Scan for the cell matching the given text and deliver its [X, Y] coordinate at center. 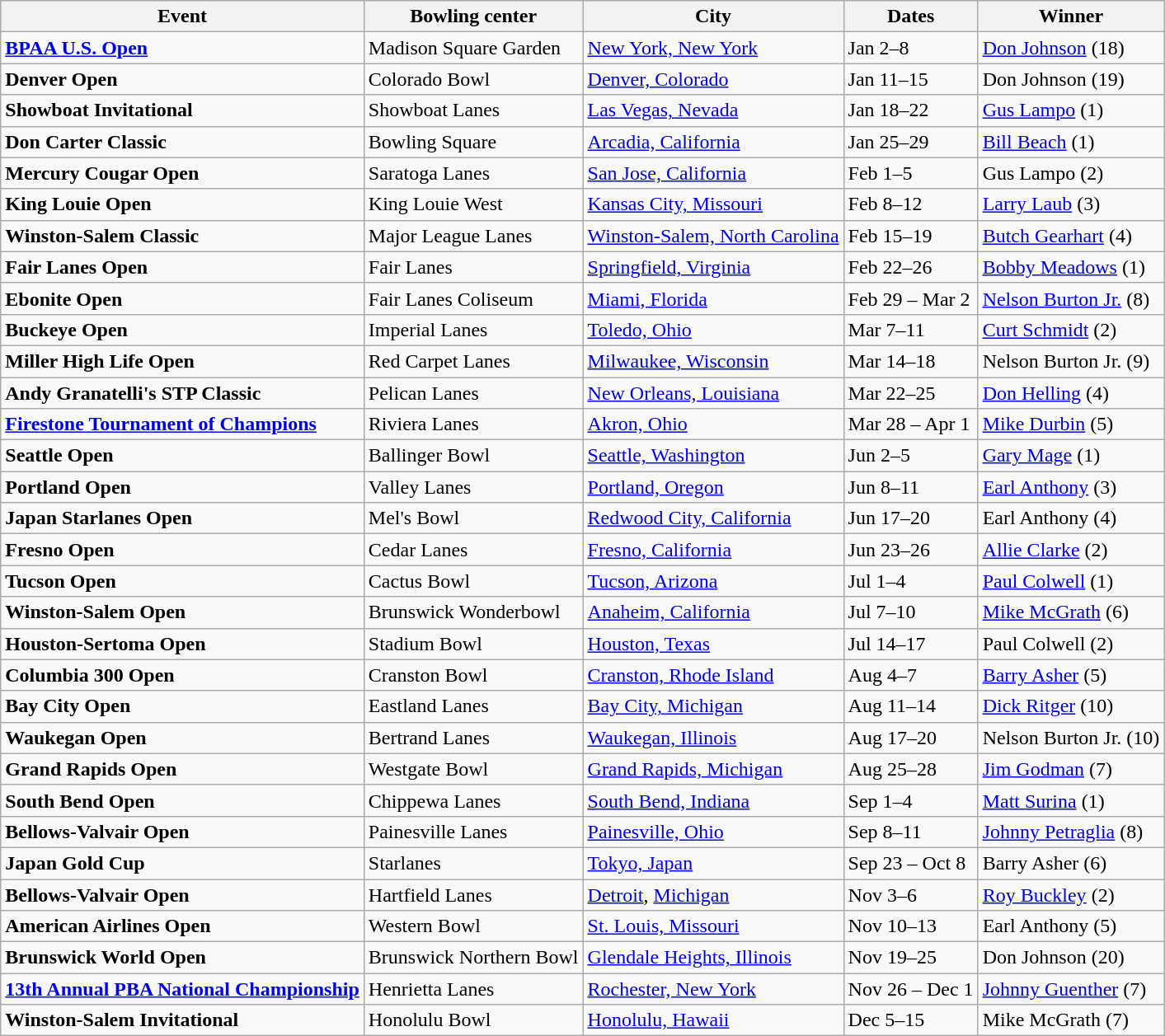
Mar 28 – Apr 1 [910, 424]
New Orleans, Louisiana [713, 393]
Riviera Lanes [473, 424]
Sep 23 – Oct 8 [910, 863]
Barry Asher (6) [1071, 863]
Anaheim, California [713, 612]
Waukegan Open [183, 738]
Eastland Lanes [473, 706]
St. Louis, Missouri [713, 926]
Barry Asher (5) [1071, 675]
Mar 14–18 [910, 361]
Gus Lampo (2) [1071, 173]
Feb 22–26 [910, 267]
Nelson Burton Jr. (9) [1071, 361]
Miami, Florida [713, 298]
Red Carpet Lanes [473, 361]
San Jose, California [713, 173]
Brunswick World Open [183, 958]
Allie Clarke (2) [1071, 550]
Nov 3–6 [910, 894]
Major League Lanes [473, 236]
Cranston, Rhode Island [713, 675]
Jul 7–10 [910, 612]
Larry Laub (3) [1071, 204]
Columbia 300 Open [183, 675]
Henrietta Lanes [473, 989]
Bill Beach (1) [1071, 142]
Jan 11–15 [910, 79]
Johnny Guenther (7) [1071, 989]
Pelican Lanes [473, 393]
Jan 18–22 [910, 110]
Fresno Open [183, 550]
Portland, Oregon [713, 487]
Nelson Burton Jr. (8) [1071, 298]
Redwood City, California [713, 518]
Earl Anthony (4) [1071, 518]
Nov 10–13 [910, 926]
Mar 7–11 [910, 330]
Glendale Heights, Illinois [713, 958]
Tucson, Arizona [713, 581]
Grand Rapids Open [183, 769]
Don Johnson (20) [1071, 958]
Paul Colwell (1) [1071, 581]
Jun 8–11 [910, 487]
Houston-Sertoma Open [183, 644]
Madison Square Garden [473, 48]
Paul Colwell (2) [1071, 644]
Fair Lanes [473, 267]
Feb 8–12 [910, 204]
Dick Ritger (10) [1071, 706]
Tucson Open [183, 581]
Western Bowl [473, 926]
Saratoga Lanes [473, 173]
Houston, Texas [713, 644]
Mike McGrath (6) [1071, 612]
Starlanes [473, 863]
Detroit, Michigan [713, 894]
Nov 19–25 [910, 958]
Winston-Salem Open [183, 612]
Bay City, Michigan [713, 706]
Springfield, Virginia [713, 267]
Don Carter Classic [183, 142]
Jan 2–8 [910, 48]
Colorado Bowl [473, 79]
Fair Lanes Coliseum [473, 298]
Westgate Bowl [473, 769]
Stadium Bowl [473, 644]
Jun 23–26 [910, 550]
Honolulu Bowl [473, 1020]
Hartfield Lanes [473, 894]
Akron, Ohio [713, 424]
Jan 25–29 [910, 142]
Mike Durbin (5) [1071, 424]
Feb 1–5 [910, 173]
Arcadia, California [713, 142]
Japan Starlanes Open [183, 518]
Aug 4–7 [910, 675]
Fresno, California [713, 550]
South Bend Open [183, 800]
Don Johnson (18) [1071, 48]
Roy Buckley (2) [1071, 894]
Milwaukee, Wisconsin [713, 361]
Firestone Tournament of Champions [183, 424]
Don Johnson (19) [1071, 79]
Butch Gearhart (4) [1071, 236]
Grand Rapids, Michigan [713, 769]
Curt Schmidt (2) [1071, 330]
Valley Lanes [473, 487]
Japan Gold Cup [183, 863]
Bowling center [473, 16]
Dates [910, 16]
Rochester, New York [713, 989]
Waukegan, Illinois [713, 738]
Earl Anthony (3) [1071, 487]
Mike McGrath (7) [1071, 1020]
Aug 25–28 [910, 769]
Sep 8–11 [910, 832]
King Louie West [473, 204]
Jun 2–5 [910, 456]
Brunswick Wonderbowl [473, 612]
Portland Open [183, 487]
Mercury Cougar Open [183, 173]
Winston-Salem, North Carolina [713, 236]
BPAA U.S. Open [183, 48]
South Bend, Indiana [713, 800]
Denver, Colorado [713, 79]
Painesville, Ohio [713, 832]
Dec 5–15 [910, 1020]
Seattle Open [183, 456]
Mel's Bowl [473, 518]
Winston-Salem Invitational [183, 1020]
American Airlines Open [183, 926]
Showboat Invitational [183, 110]
Tokyo, Japan [713, 863]
Cactus Bowl [473, 581]
King Louie Open [183, 204]
Painesville Lanes [473, 832]
Aug 11–14 [910, 706]
Nov 26 – Dec 1 [910, 989]
Brunswick Northern Bowl [473, 958]
Las Vegas, Nevada [713, 110]
Imperial Lanes [473, 330]
Mar 22–25 [910, 393]
Ballinger Bowl [473, 456]
Cranston Bowl [473, 675]
Ebonite Open [183, 298]
Aug 17–20 [910, 738]
Feb 29 – Mar 2 [910, 298]
Bowling Square [473, 142]
New York, New York [713, 48]
Event [183, 16]
Cedar Lanes [473, 550]
Honolulu, Hawaii [713, 1020]
Don Helling (4) [1071, 393]
Bobby Meadows (1) [1071, 267]
Miller High Life Open [183, 361]
Kansas City, Missouri [713, 204]
Feb 15–19 [910, 236]
Winner [1071, 16]
Andy Granatelli's STP Classic [183, 393]
Showboat Lanes [473, 110]
Johnny Petraglia (8) [1071, 832]
13th Annual PBA National Championship [183, 989]
City [713, 16]
Seattle, Washington [713, 456]
Chippewa Lanes [473, 800]
Nelson Burton Jr. (10) [1071, 738]
Toledo, Ohio [713, 330]
Winston-Salem Classic [183, 236]
Bay City Open [183, 706]
Gary Mage (1) [1071, 456]
Jul 1–4 [910, 581]
Jun 17–20 [910, 518]
Fair Lanes Open [183, 267]
Jul 14–17 [910, 644]
Buckeye Open [183, 330]
Jim Godman (7) [1071, 769]
Sep 1–4 [910, 800]
Earl Anthony (5) [1071, 926]
Bertrand Lanes [473, 738]
Gus Lampo (1) [1071, 110]
Matt Surina (1) [1071, 800]
Denver Open [183, 79]
